Determine the [X, Y] coordinate at the center of the cell enclosing the given text.  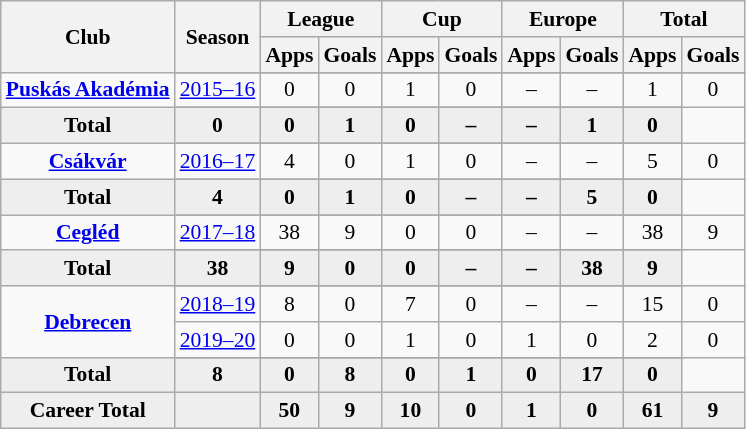
Club [88, 36]
2019–20 [218, 340]
Europe [562, 19]
Cegléd [88, 233]
17 [592, 375]
10 [410, 411]
2017–18 [218, 233]
Puskás Akadémia [88, 90]
Debrecen [88, 322]
61 [652, 411]
7 [410, 304]
50 [289, 411]
League [320, 19]
Csákvár [88, 162]
2 [652, 340]
2016–17 [218, 162]
Season [218, 36]
Career Total [88, 411]
2018–19 [218, 304]
Cup [442, 19]
2015–16 [218, 90]
15 [652, 304]
